Return the (X, Y) coordinate for the center point of the cell that contains the specified text.  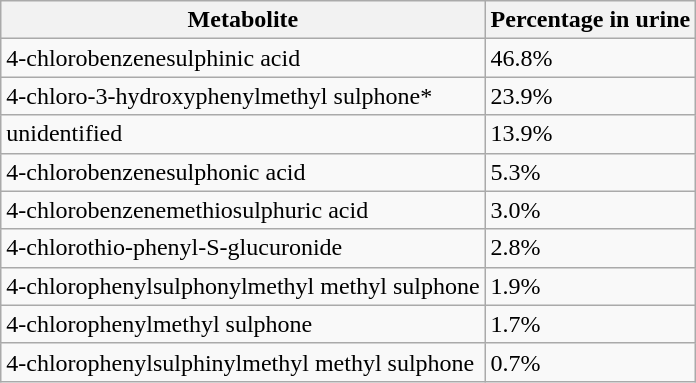
46.8% (590, 58)
2.8% (590, 248)
4-chlorobenzenesulphonic acid (243, 172)
4-chlorophenylsulphinylmethyl methyl sulphone (243, 362)
5.3% (590, 172)
13.9% (590, 134)
Percentage in urine (590, 20)
4-chloro-3-hydroxyphenylmethyl sulphone* (243, 96)
23.9% (590, 96)
4-chlorobenzenesulphinic acid (243, 58)
4-chlorobenzenemethiosulphuric acid (243, 210)
3.0% (590, 210)
4-chlorophenylsulphonylmethyl methyl sulphone (243, 286)
0.7% (590, 362)
4-chlorothio-phenyl-S-glucuronide (243, 248)
unidentified (243, 134)
1.7% (590, 324)
1.9% (590, 286)
4-chlorophenylmethyl sulphone (243, 324)
Metabolite (243, 20)
